Determine the (x, y) coordinate at the center of the cell enclosing the given text.  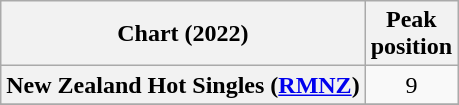
Peakposition (411, 34)
New Zealand Hot Singles (RMNZ) (183, 85)
Chart (2022) (183, 34)
9 (411, 85)
